From the cell containing the given text, extract its center point as (X, Y) coordinate. 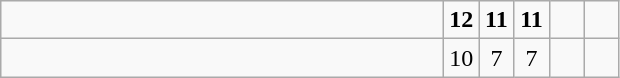
10 (462, 58)
12 (462, 20)
